For the text-containing cell, return its midpoint in (X, Y) coordinate format. 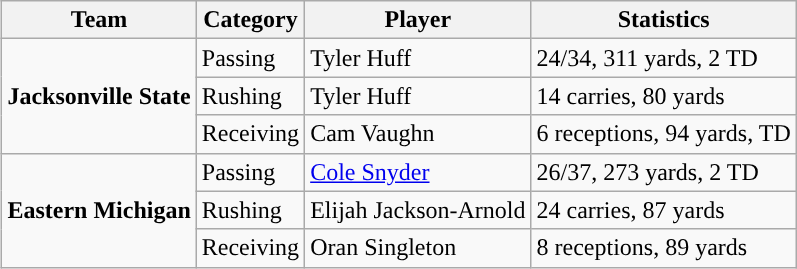
24 carries, 87 yards (664, 210)
Cole Snyder (418, 172)
Team (99, 20)
Statistics (664, 20)
6 receptions, 94 yards, TD (664, 134)
24/34, 311 yards, 2 TD (664, 58)
26/37, 273 yards, 2 TD (664, 172)
Player (418, 20)
Oran Singleton (418, 248)
14 carries, 80 yards (664, 96)
Category (250, 20)
8 receptions, 89 yards (664, 248)
Eastern Michigan (99, 210)
Cam Vaughn (418, 134)
Jacksonville State (99, 96)
Elijah Jackson-Arnold (418, 210)
